Identify which cell holds the provided text, then report its (X, Y) central coordinate. 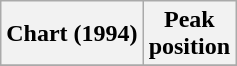
Chart (1994) (72, 34)
Peak position (189, 34)
